Return (X, Y) of the center of cell containing provided text 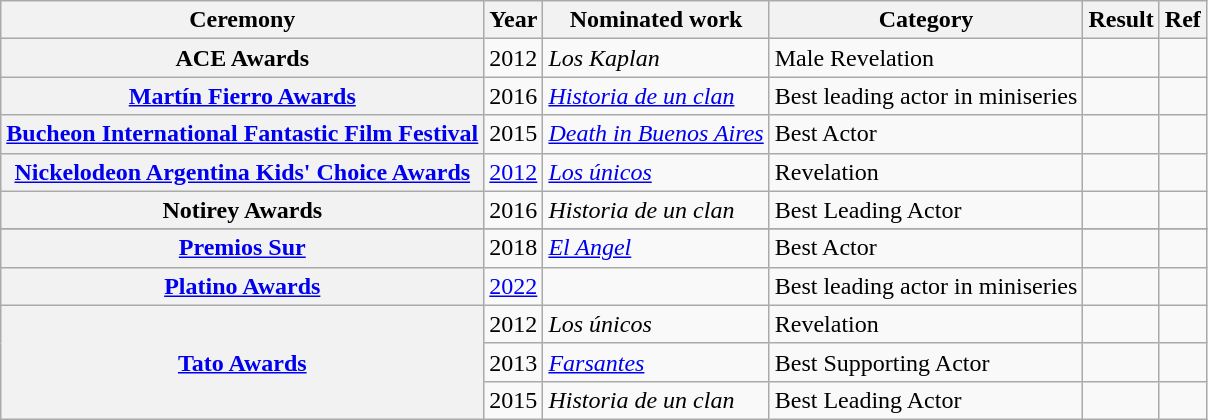
Ref (1182, 20)
Platino Awards (242, 286)
Premios Sur (242, 248)
2013 (514, 362)
El Angel (656, 248)
Bucheon International Fantastic Film Festival (242, 134)
Martín Fierro Awards (242, 96)
Year (514, 20)
Ceremony (242, 20)
Best Supporting Actor (926, 362)
2022 (514, 286)
Los Kaplan (656, 58)
2018 (514, 248)
Tato Awards (242, 362)
ACE Awards (242, 58)
Nominated work (656, 20)
Farsantes (656, 362)
Death in Buenos Aires (656, 134)
Male Revelation (926, 58)
Category (926, 20)
Nickelodeon Argentina Kids' Choice Awards (242, 172)
Result (1121, 20)
Notirey Awards (242, 210)
